Detect which cell encompasses the target text, then output its [X, Y] center coordinate. 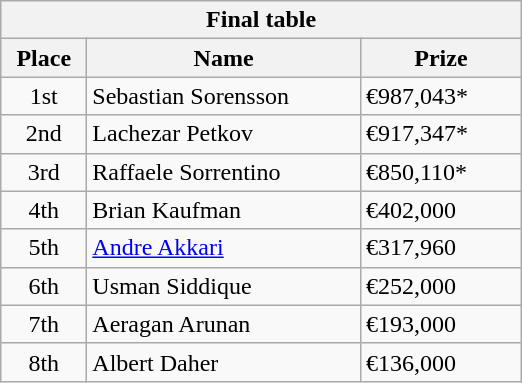
Lachezar Petkov [224, 134]
€917,347* [440, 134]
Albert Daher [224, 362]
4th [44, 210]
Sebastian Sorensson [224, 96]
8th [44, 362]
€987,043* [440, 96]
Usman Siddique [224, 286]
7th [44, 324]
5th [44, 248]
Aeragan Arunan [224, 324]
Final table [262, 20]
Andre Akkari [224, 248]
Prize [440, 58]
Place [44, 58]
Name [224, 58]
1st [44, 96]
€136,000 [440, 362]
€402,000 [440, 210]
Raffaele Sorrentino [224, 172]
Brian Kaufman [224, 210]
6th [44, 286]
€193,000 [440, 324]
3rd [44, 172]
€252,000 [440, 286]
€850,110* [440, 172]
2nd [44, 134]
€317,960 [440, 248]
